Search for the cell housing the specified text and yield its [X, Y] center coordinate. 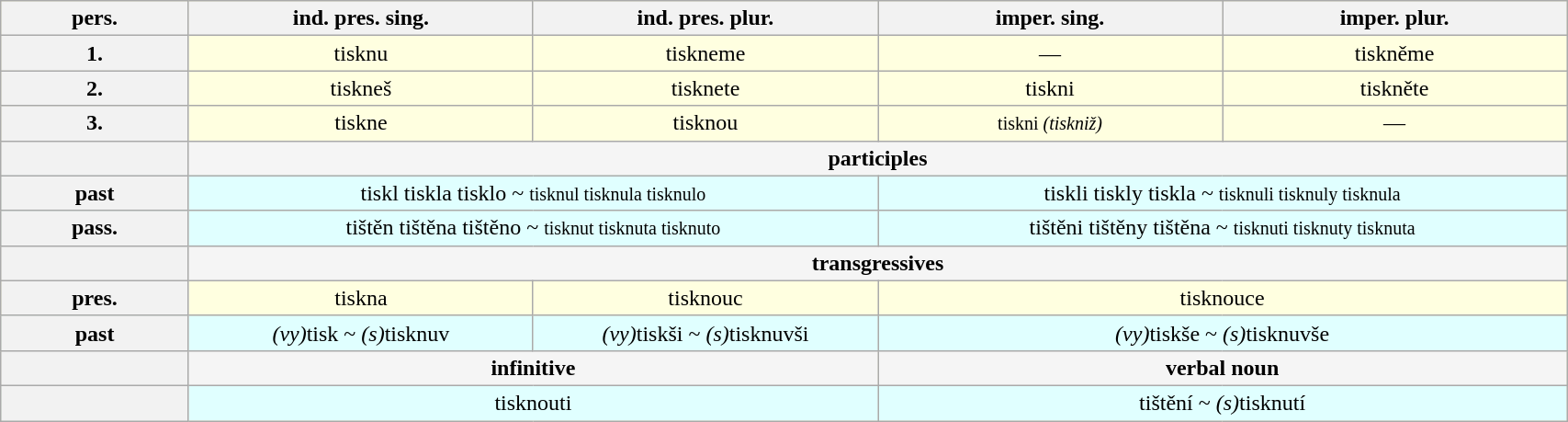
ind. pres. plur. [705, 18]
pass. [96, 228]
tištění ~ (s)tisknutí [1223, 403]
imper. sing. [1051, 18]
tiskna [360, 298]
(vy)tisk ~ (s)tisknuv [360, 333]
tiskneš [360, 88]
tisknou [705, 123]
3. [96, 123]
tisknete [705, 88]
tisknouc [705, 298]
imper. plur. [1394, 18]
(vy)tiskši ~ (s)tisknuvši [705, 333]
ind. pres. sing. [360, 18]
tisknouce [1223, 298]
tištěn tištěna tištěno ~ tisknut tisknuta tisknuto [533, 228]
tiskl tiskla tisklo ~ tisknul tisknula tisknulo [533, 193]
participles [877, 158]
(vy)tiskše ~ (s)tisknuvše [1223, 333]
tiskneme [705, 53]
tiskněte [1394, 88]
tiskni (tiskniž) [1051, 123]
1. [96, 53]
pres. [96, 298]
tisknu [360, 53]
pers. [96, 18]
tiskli tiskly tiskla ~ tisknuli tisknuly tisknula [1223, 193]
infinitive [533, 368]
transgressives [877, 263]
tisknouti [533, 403]
tiskni [1051, 88]
2. [96, 88]
tiskne [360, 123]
tištěni tištěny tištěna ~ tisknuti tisknuty tisknuta [1223, 228]
tiskněme [1394, 53]
verbal noun [1223, 368]
